Return [X, Y] of the center of cell containing provided text 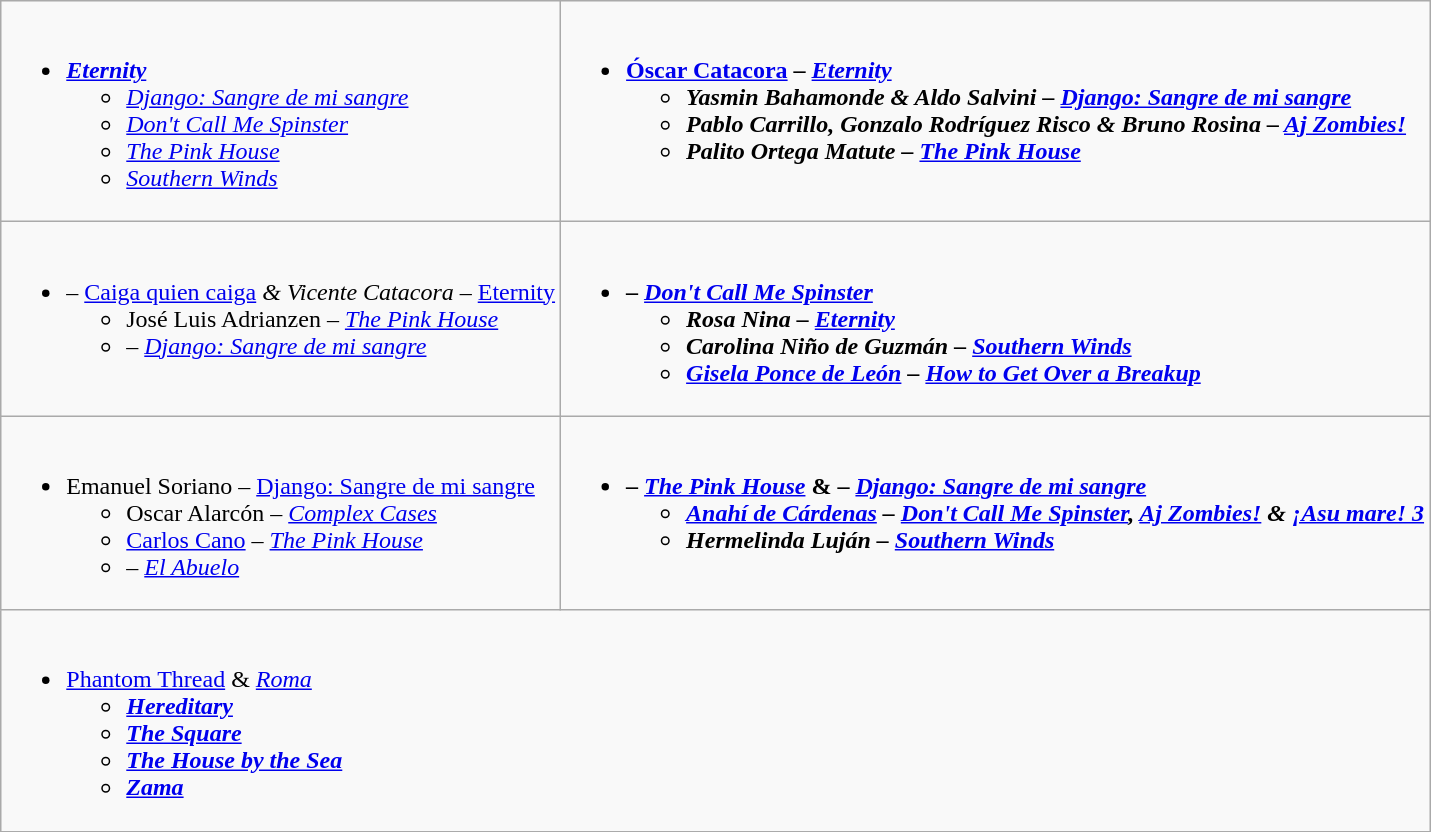
– Caiga quien caiga & Vicente Catacora – EternityJosé Luis Adrianzen – The Pink House – Django: Sangre de mi sangre [281, 319]
– Don't Call Me SpinsterRosa Nina – EternityCarolina Niño de Guzmán – Southern WindsGisela Ponce de León – How to Get Over a Breakup [996, 319]
Phantom Thread & RomaHereditaryThe SquareThe House by the SeaZama [716, 720]
Emanuel Soriano – Django: Sangre de mi sangreOscar Alarcón – Complex CasesCarlos Cano – The Pink House – El Abuelo [281, 513]
EternityDjango: Sangre de mi sangreDon't Call Me SpinsterThe Pink HouseSouthern Winds [281, 112]
